Return (X, Y) of the center of cell containing provided text 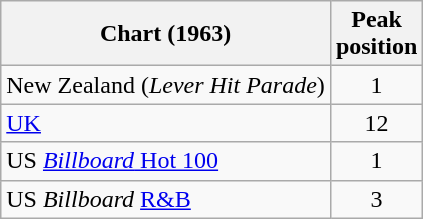
12 (376, 123)
New Zealand (Lever Hit Parade) (166, 85)
UK (166, 123)
Chart (1963) (166, 34)
US Billboard Hot 100 (166, 161)
3 (376, 199)
US Billboard R&B (166, 199)
Peakposition (376, 34)
